Provide the [X, Y] coordinate of the cell's center where the given text is located.  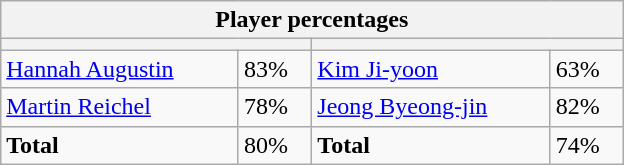
82% [586, 107]
74% [586, 145]
83% [274, 69]
Player percentages [312, 20]
80% [274, 145]
78% [274, 107]
Martin Reichel [120, 107]
Hannah Augustin [120, 69]
Jeong Byeong-jin [432, 107]
Kim Ji-yoon [432, 69]
63% [586, 69]
